Provide the (X, Y) coordinate of the cell's center where the given text is located.  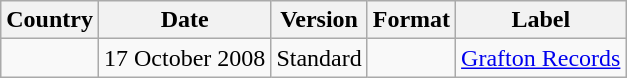
17 October 2008 (184, 58)
Country (50, 20)
Grafton Records (541, 58)
Format (411, 20)
Standard (319, 58)
Label (541, 20)
Version (319, 20)
Date (184, 20)
